Provide the [x, y] coordinate of the cell's center where the given text is located.  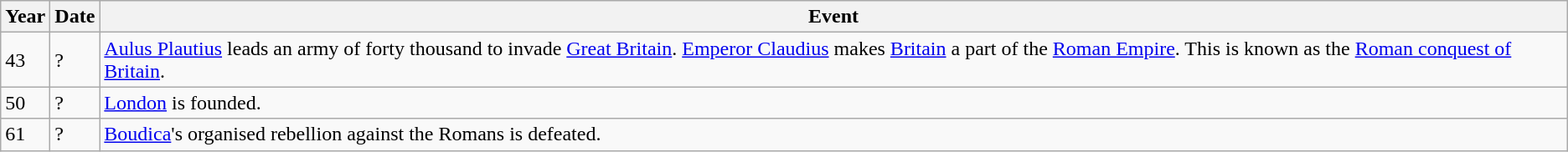
Year [25, 17]
Event [833, 17]
43 [25, 60]
61 [25, 134]
Date [75, 17]
Boudica's organised rebellion against the Romans is defeated. [833, 134]
London is founded. [833, 103]
50 [25, 103]
